Determine the [x, y] coordinate at the center of the cell enclosing the given text.  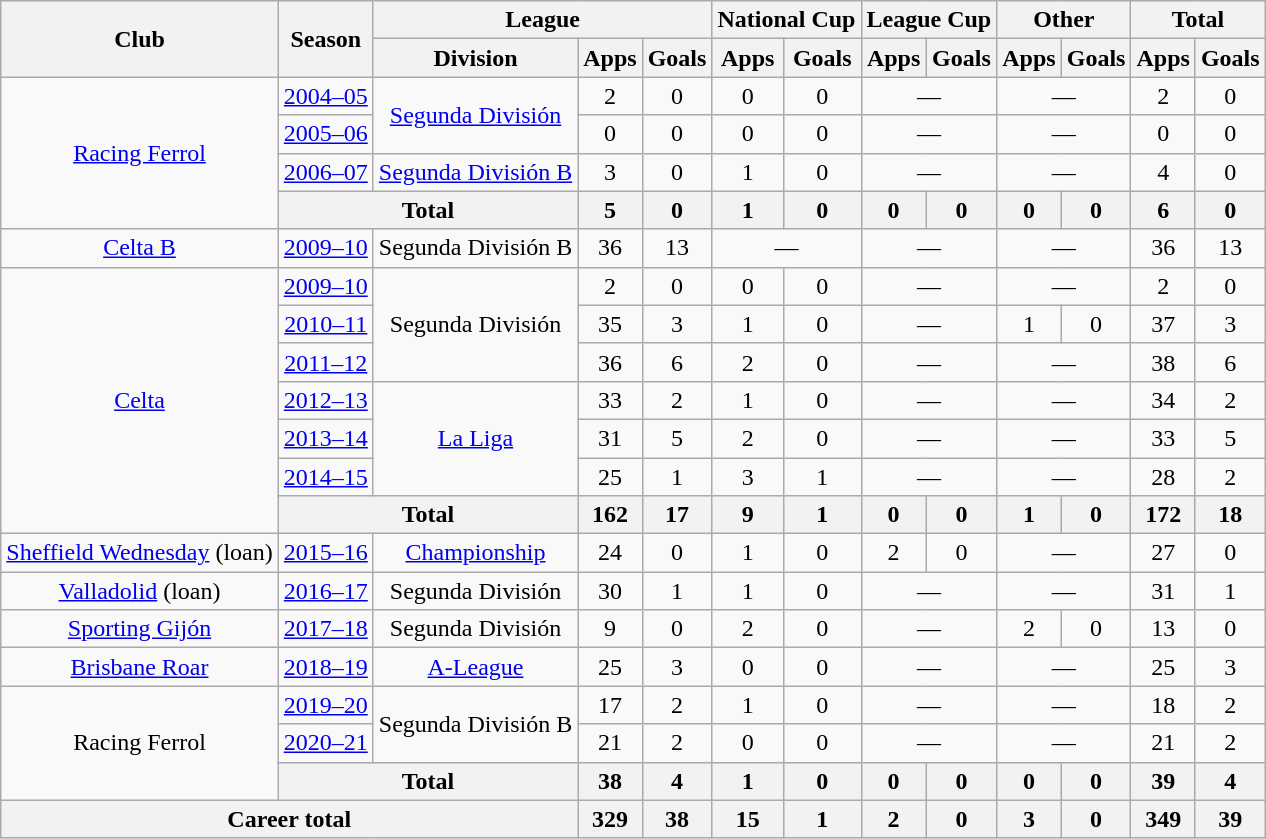
349 [1163, 819]
Brisbane Roar [140, 667]
Celta [140, 400]
27 [1163, 553]
162 [610, 515]
172 [1163, 515]
2014–15 [326, 477]
2011–12 [326, 362]
37 [1163, 324]
2018–19 [326, 667]
Sporting Gijón [140, 629]
2020–21 [326, 743]
National Cup [786, 20]
15 [748, 819]
La Liga [475, 438]
2012–13 [326, 400]
Career total [290, 819]
34 [1163, 400]
2015–16 [326, 553]
329 [610, 819]
Club [140, 39]
League Cup [929, 20]
Championship [475, 553]
2006–07 [326, 172]
24 [610, 553]
Valladolid (loan) [140, 591]
2004–05 [326, 96]
35 [610, 324]
2005–06 [326, 134]
2016–17 [326, 591]
2019–20 [326, 705]
Season [326, 39]
Other [1064, 20]
28 [1163, 477]
Celta B [140, 248]
2013–14 [326, 438]
Sheffield Wednesday (loan) [140, 553]
30 [610, 591]
League [542, 20]
A-League [475, 667]
2017–18 [326, 629]
2010–11 [326, 324]
Division [475, 58]
